Capture the cell that displays the provided text and extract its (x, y) central coordinate. 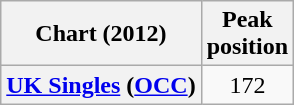
Chart (2012) (101, 34)
172 (247, 85)
Peakposition (247, 34)
UK Singles (OCC) (101, 85)
